Extract the (x, y) coordinate from the center of the cell holding the provided text.  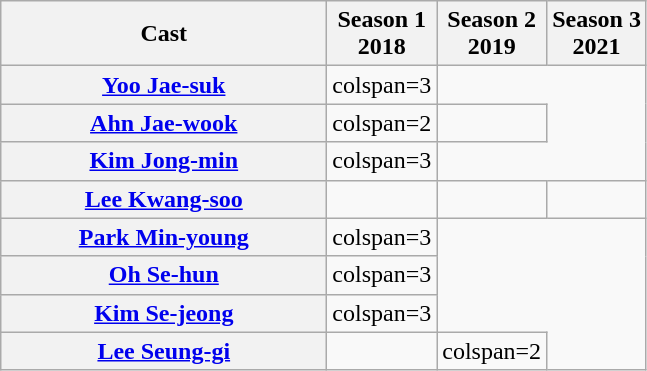
Park Min-young (164, 237)
Cast (164, 34)
Ahn Jae-wook (164, 123)
Kim Se-jeong (164, 313)
Lee Seung-gi (164, 351)
Oh Se-hun (164, 275)
Season 12018 (382, 34)
Kim Jong-min (164, 161)
Lee Kwang-soo (164, 199)
Yoo Jae-suk (164, 85)
Season 22019 (492, 34)
Season 32021 (597, 34)
